Find where the given text appears and provide that cell's center as [X, Y] coordinate. 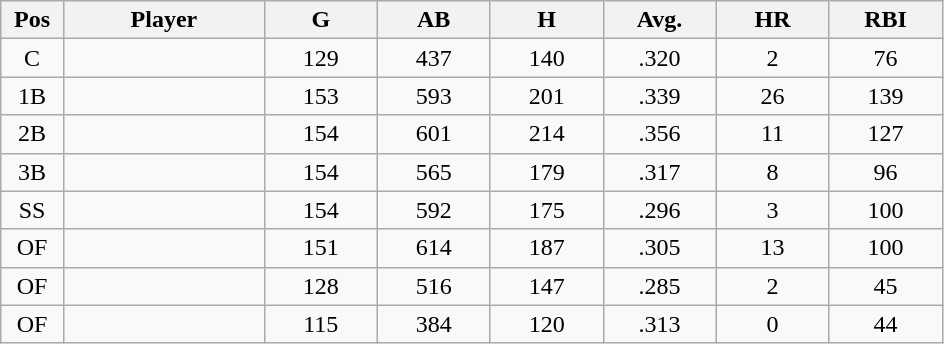
96 [886, 172]
593 [434, 96]
1B [32, 96]
Pos [32, 20]
129 [320, 58]
HR [772, 20]
214 [546, 134]
76 [886, 58]
151 [320, 248]
.339 [660, 96]
.305 [660, 248]
3 [772, 210]
127 [886, 134]
RBI [886, 20]
120 [546, 324]
201 [546, 96]
11 [772, 134]
SS [32, 210]
.356 [660, 134]
8 [772, 172]
128 [320, 286]
13 [772, 248]
Player [164, 20]
187 [546, 248]
614 [434, 248]
384 [434, 324]
115 [320, 324]
139 [886, 96]
601 [434, 134]
140 [546, 58]
26 [772, 96]
179 [546, 172]
G [320, 20]
437 [434, 58]
Avg. [660, 20]
153 [320, 96]
.320 [660, 58]
.317 [660, 172]
516 [434, 286]
AB [434, 20]
C [32, 58]
.285 [660, 286]
147 [546, 286]
45 [886, 286]
0 [772, 324]
592 [434, 210]
.296 [660, 210]
H [546, 20]
2B [32, 134]
175 [546, 210]
3B [32, 172]
565 [434, 172]
.313 [660, 324]
44 [886, 324]
